Identify which cell holds the provided text, then report its [x, y] central coordinate. 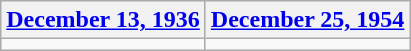
December 13, 1936 [104, 20]
December 25, 1954 [308, 20]
